For the text-containing cell, return its midpoint in [x, y] coordinate format. 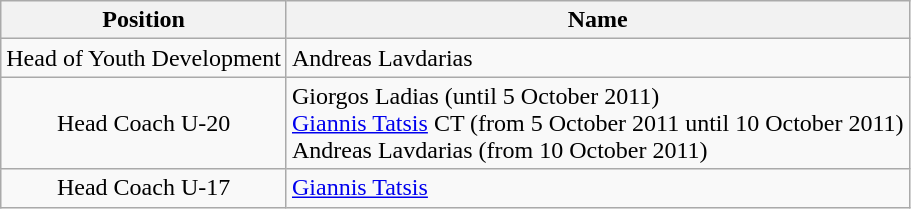
Andreas Lavdarias [598, 58]
Giorgos Ladias (until 5 October 2011)Giannis Tatsis CT (from 5 October 2011 until 10 October 2011)Andreas Lavdarias (from 10 October 2011) [598, 123]
Head of Youth Development [144, 58]
Head Coach U-17 [144, 188]
Giannis Tatsis [598, 188]
Head Coach U-20 [144, 123]
Name [598, 20]
Position [144, 20]
